Extract the (X, Y) coordinate from the center of the cell holding the provided text.  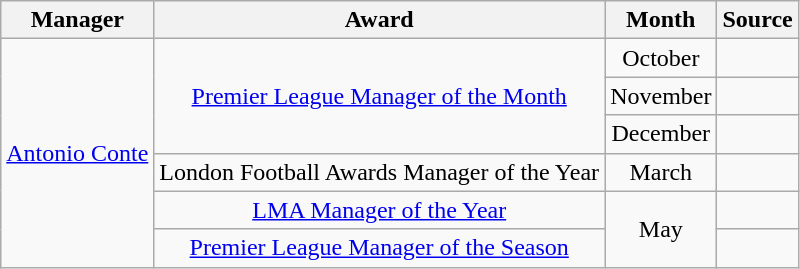
London Football Awards Manager of the Year (380, 172)
May (661, 229)
December (661, 134)
Source (758, 20)
October (661, 58)
November (661, 96)
Manager (78, 20)
Premier League Manager of the Season (380, 248)
Month (661, 20)
March (661, 172)
Premier League Manager of the Month (380, 96)
Award (380, 20)
LMA Manager of the Year (380, 210)
Antonio Conte (78, 153)
